Return [X, Y] of the center of cell containing provided text 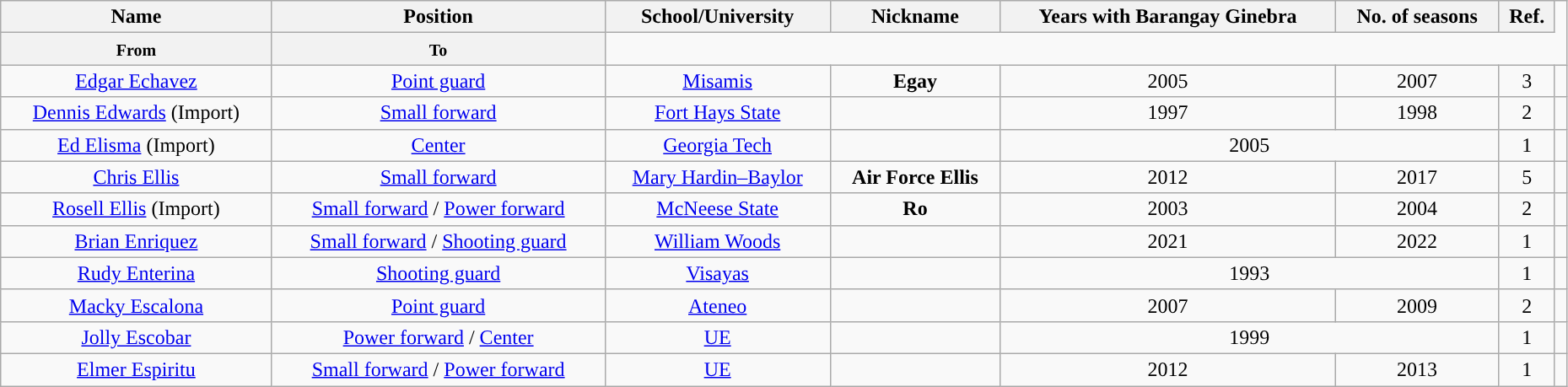
McNeese State [717, 209]
Center [439, 145]
Mary Hardin–Baylor [717, 177]
Dennis Edwards (Import) [137, 113]
Fort Hays State [717, 113]
2004 [1417, 209]
2021 [1168, 241]
1999 [1250, 337]
Elmer Espiritu [137, 369]
Name [137, 17]
Ed Elisma (Import) [137, 145]
Shooting guard [439, 273]
Visayas [717, 273]
Power forward / Center [439, 337]
Air Force Ellis [915, 177]
No. of seasons [1417, 17]
3 [1527, 81]
Years with Barangay Ginebra [1168, 17]
2017 [1417, 177]
1997 [1168, 113]
1998 [1417, 113]
Rosell Ellis (Import) [137, 209]
2009 [1417, 305]
From [137, 49]
Macky Escalona [137, 305]
Egay [915, 81]
To [439, 49]
Position [439, 17]
Nickname [915, 17]
2003 [1168, 209]
Misamis [717, 81]
2013 [1417, 369]
Jolly Escobar [137, 337]
William Woods [717, 241]
Rudy Enterina [137, 273]
School/University [717, 17]
Small forward / Shooting guard [439, 241]
Georgia Tech [717, 145]
Edgar Echavez [137, 81]
5 [1527, 177]
2022 [1417, 241]
Ref. [1527, 17]
Ro [915, 209]
1993 [1250, 273]
Ateneo [717, 305]
Brian Enriquez [137, 241]
Chris Ellis [137, 177]
